Find where the given text appears and provide that cell's center as (x, y) coordinate. 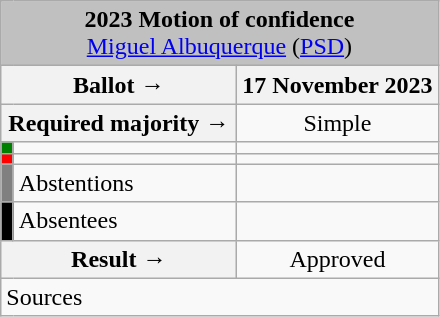
Ballot → (119, 85)
Sources (220, 297)
Simple (338, 123)
Result → (119, 259)
Required majority → (119, 123)
2023 Motion of confidenceMiguel Albuquerque (PSD) (220, 34)
Abstentions (125, 183)
17 November 2023 (338, 85)
Approved (338, 259)
Absentees (125, 221)
